Capture the cell that displays the provided text and extract its [x, y] central coordinate. 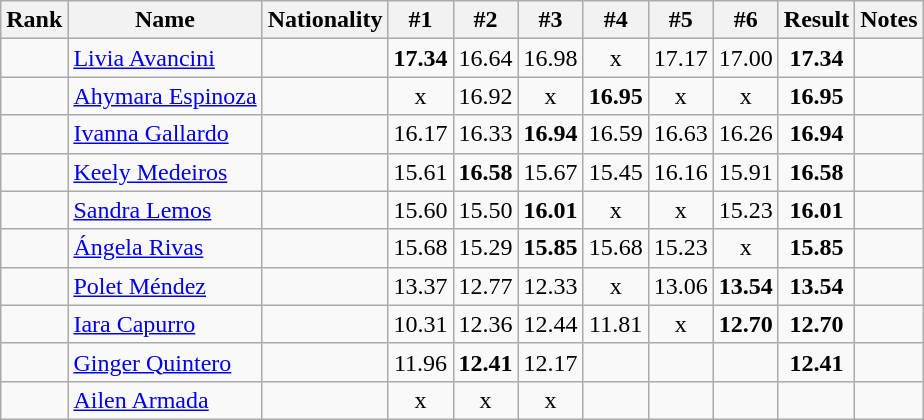
#4 [616, 20]
Ivanna Gallardo [165, 134]
#1 [420, 20]
17.00 [746, 58]
Iara Capurro [165, 324]
#3 [550, 20]
16.26 [746, 134]
15.60 [420, 210]
12.77 [486, 286]
Name [165, 20]
16.16 [680, 172]
10.31 [420, 324]
#5 [680, 20]
13.37 [420, 286]
15.61 [420, 172]
16.64 [486, 58]
16.33 [486, 134]
12.17 [550, 362]
Rank [34, 20]
11.81 [616, 324]
#6 [746, 20]
16.17 [420, 134]
Livia Avancini [165, 58]
12.44 [550, 324]
15.91 [746, 172]
13.06 [680, 286]
12.33 [550, 286]
15.67 [550, 172]
#2 [486, 20]
16.92 [486, 96]
16.63 [680, 134]
Polet Méndez [165, 286]
Ginger Quintero [165, 362]
Result [816, 20]
Keely Medeiros [165, 172]
Nationality [325, 20]
16.98 [550, 58]
Notes [889, 20]
16.59 [616, 134]
11.96 [420, 362]
Sandra Lemos [165, 210]
12.36 [486, 324]
Ailen Armada [165, 400]
17.17 [680, 58]
Ángela Rivas [165, 248]
15.45 [616, 172]
Ahymara Espinoza [165, 96]
15.50 [486, 210]
15.29 [486, 248]
